Output the (x, y) coordinate of the center of the cell containing the given text.  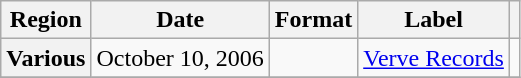
Label (434, 20)
Region (46, 20)
Date (180, 20)
Verve Records (434, 58)
October 10, 2006 (180, 58)
Format (313, 20)
Various (46, 58)
